Capture the cell that displays the provided text and extract its (X, Y) central coordinate. 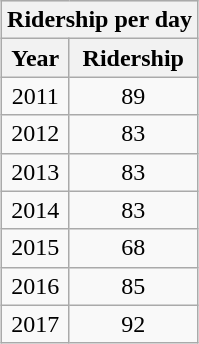
68 (134, 248)
92 (134, 324)
2012 (36, 134)
2017 (36, 324)
2016 (36, 286)
89 (134, 96)
2014 (36, 210)
Year (36, 58)
Ridership (134, 58)
Ridership per day (100, 20)
2013 (36, 172)
2015 (36, 248)
2011 (36, 96)
85 (134, 286)
